For the text-containing cell, return its midpoint in [X, Y] coordinate format. 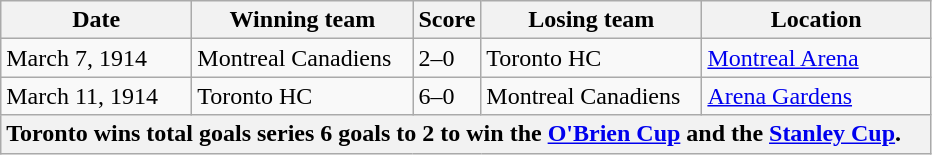
March 11, 1914 [96, 96]
Toronto wins total goals series 6 goals to 2 to win the O'Brien Cup and the Stanley Cup. [466, 134]
Arena Gardens [816, 96]
Location [816, 20]
Losing team [592, 20]
Montreal Arena [816, 58]
Date [96, 20]
2–0 [447, 58]
Winning team [302, 20]
Score [447, 20]
March 7, 1914 [96, 58]
6–0 [447, 96]
